Scan for the cell matching the given text and deliver its (x, y) coordinate at center. 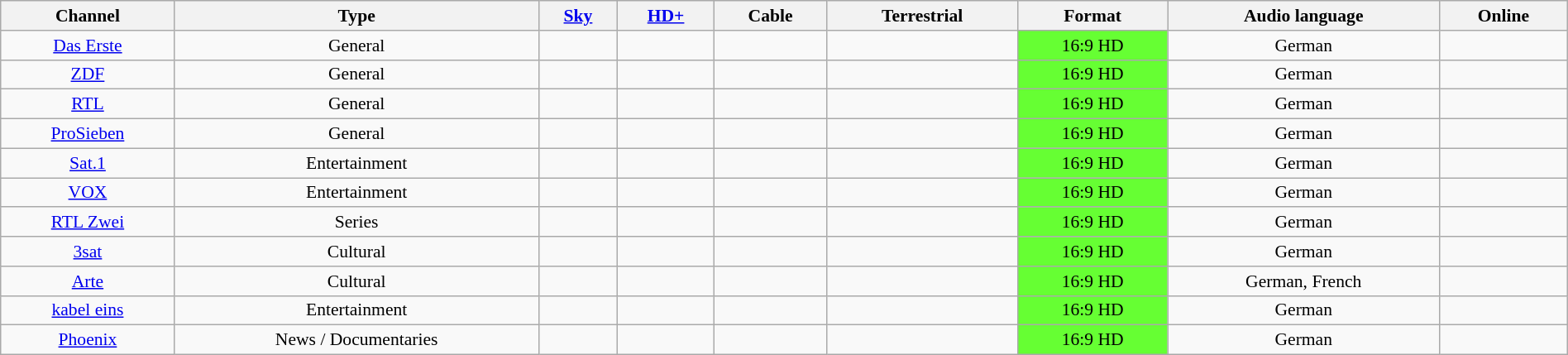
RTL (88, 104)
Audio language (1303, 16)
German, French (1303, 281)
Phoenix (88, 340)
VOX (88, 193)
RTL Zwei (88, 223)
Cable (770, 16)
ProSieben (88, 134)
Das Erste (88, 46)
Channel (88, 16)
Terrestrial (923, 16)
News / Documentaries (356, 340)
Sky (578, 16)
3sat (88, 252)
kabel eins (88, 310)
Sat.1 (88, 163)
Series (356, 223)
Format (1093, 16)
Online (1503, 16)
HD+ (667, 16)
Arte (88, 281)
Type (356, 16)
ZDF (88, 74)
